Extract the [X, Y] coordinate from the center of the cell holding the provided text.  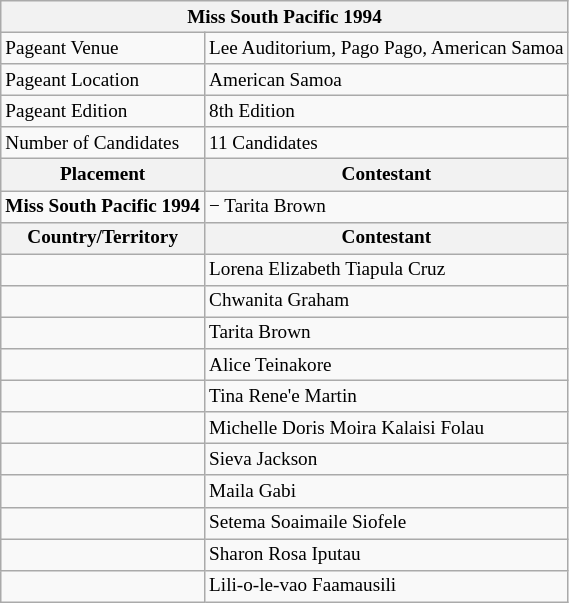
11 Candidates [387, 143]
8th Edition [387, 111]
Pageant Edition [103, 111]
Maila Gabi [387, 491]
Country/Territory [103, 238]
Sieva Jackson [387, 460]
− Tarita Brown [387, 206]
Sharon Rosa Iputau [387, 554]
Pageant Venue [103, 48]
Setema Soaimaile Siofele [387, 523]
American Samoa [387, 80]
Pageant Location [103, 80]
Tina Rene'e Martin [387, 396]
Placement [103, 175]
Lili-o-le-vao Faamausili [387, 586]
Tarita Brown [387, 333]
Lorena Elizabeth Tiapula Cruz [387, 270]
Michelle Doris Moira Kalaisi Folau [387, 428]
Chwanita Graham [387, 301]
Lee Auditorium, Pago Pago, American Samoa [387, 48]
Alice Teinakore [387, 365]
Number of Candidates [103, 143]
